Identify which cell holds the provided text, then report its (X, Y) central coordinate. 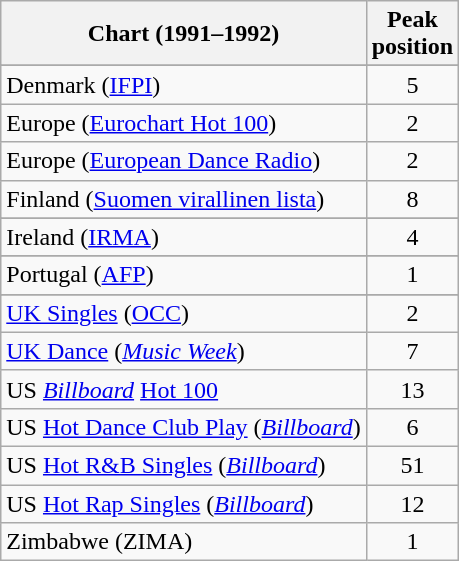
Europe (Eurochart Hot 100) (184, 123)
Ireland (IRMA) (184, 237)
US Hot Dance Club Play (Billboard) (184, 427)
UK Dance (Music Week) (184, 351)
Denmark (IFPI) (184, 85)
Europe (European Dance Radio) (184, 161)
Peakposition (412, 34)
4 (412, 237)
Zimbabwe (ZIMA) (184, 542)
UK Singles (OCC) (184, 313)
Portugal (AFP) (184, 275)
12 (412, 503)
Chart (1991–1992) (184, 34)
US Billboard Hot 100 (184, 389)
5 (412, 85)
Finland (Suomen virallinen lista) (184, 199)
7 (412, 351)
8 (412, 199)
13 (412, 389)
US Hot Rap Singles (Billboard) (184, 503)
51 (412, 465)
6 (412, 427)
US Hot R&B Singles (Billboard) (184, 465)
